Extract the [X, Y] coordinate from the center of the cell holding the provided text.  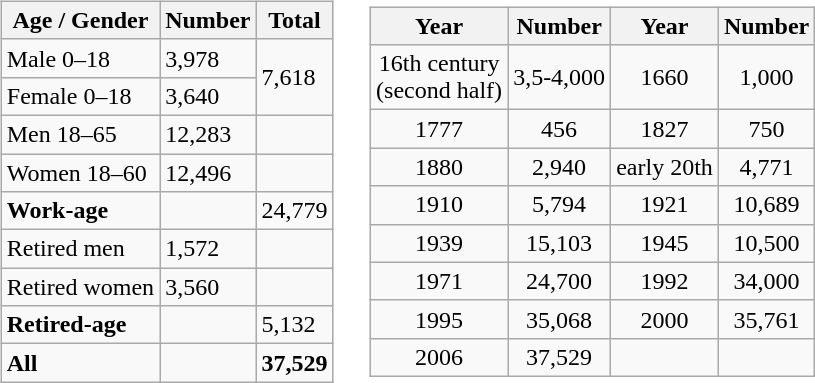
34,000 [766, 281]
1921 [665, 205]
750 [766, 129]
10,689 [766, 205]
1,572 [208, 249]
1939 [440, 243]
1,000 [766, 78]
12,496 [208, 173]
1971 [440, 281]
12,283 [208, 134]
1992 [665, 281]
Retired men [80, 249]
1827 [665, 129]
Retired women [80, 287]
3,5-4,000 [560, 78]
7,618 [294, 77]
Men 18–65 [80, 134]
Female 0–18 [80, 96]
4,771 [766, 167]
3,640 [208, 96]
Women 18–60 [80, 173]
Age / Gender [80, 20]
Work-age [80, 211]
1995 [440, 319]
24,700 [560, 281]
Total [294, 20]
3,560 [208, 287]
16th century (second half) [440, 78]
5,132 [294, 325]
Retired-age [80, 325]
35,761 [766, 319]
1880 [440, 167]
All [80, 363]
1660 [665, 78]
1777 [440, 129]
Male 0–18 [80, 58]
2006 [440, 357]
3,978 [208, 58]
24,779 [294, 211]
1945 [665, 243]
early 20th [665, 167]
2000 [665, 319]
15,103 [560, 243]
35,068 [560, 319]
456 [560, 129]
1910 [440, 205]
5,794 [560, 205]
2,940 [560, 167]
10,500 [766, 243]
